Return the [x, y] coordinate for the center point of the cell that contains the specified text.  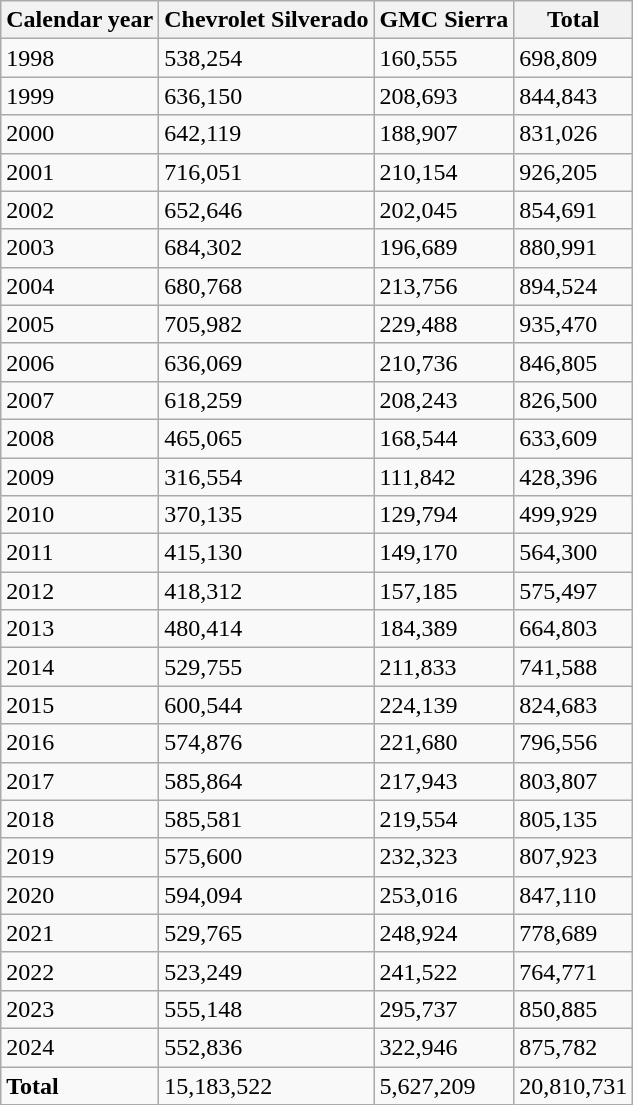
664,803 [574, 629]
2001 [80, 172]
20,810,731 [574, 1085]
2024 [80, 1047]
241,522 [444, 971]
2022 [80, 971]
316,554 [266, 477]
219,554 [444, 819]
2017 [80, 781]
633,609 [574, 438]
803,807 [574, 781]
847,110 [574, 895]
585,864 [266, 781]
221,680 [444, 743]
418,312 [266, 591]
129,794 [444, 515]
824,683 [574, 705]
1999 [80, 96]
480,414 [266, 629]
529,765 [266, 933]
574,876 [266, 743]
636,150 [266, 96]
465,065 [266, 438]
229,488 [444, 324]
210,736 [444, 362]
2018 [80, 819]
652,646 [266, 210]
2000 [80, 134]
2020 [80, 895]
2006 [80, 362]
168,544 [444, 438]
188,907 [444, 134]
213,756 [444, 286]
764,771 [574, 971]
2005 [80, 324]
564,300 [574, 553]
854,691 [574, 210]
111,842 [444, 477]
208,243 [444, 400]
224,139 [444, 705]
880,991 [574, 248]
778,689 [574, 933]
217,943 [444, 781]
2003 [80, 248]
2015 [80, 705]
2013 [80, 629]
15,183,522 [266, 1085]
935,470 [574, 324]
210,154 [444, 172]
926,205 [574, 172]
555,148 [266, 1009]
232,323 [444, 857]
2004 [80, 286]
850,885 [574, 1009]
875,782 [574, 1047]
Calendar year [80, 20]
680,768 [266, 286]
894,524 [574, 286]
2008 [80, 438]
322,946 [444, 1047]
211,833 [444, 667]
523,249 [266, 971]
575,497 [574, 591]
2023 [80, 1009]
Chevrolet Silverado [266, 20]
600,544 [266, 705]
2016 [80, 743]
428,396 [574, 477]
594,094 [266, 895]
2019 [80, 857]
196,689 [444, 248]
575,600 [266, 857]
370,135 [266, 515]
826,500 [574, 400]
2002 [80, 210]
846,805 [574, 362]
202,045 [444, 210]
253,016 [444, 895]
796,556 [574, 743]
248,924 [444, 933]
585,581 [266, 819]
2010 [80, 515]
208,693 [444, 96]
295,737 [444, 1009]
157,185 [444, 591]
807,923 [574, 857]
844,843 [574, 96]
705,982 [266, 324]
5,627,209 [444, 1085]
716,051 [266, 172]
2007 [80, 400]
415,130 [266, 553]
2014 [80, 667]
698,809 [574, 58]
529,755 [266, 667]
636,069 [266, 362]
2021 [80, 933]
618,259 [266, 400]
1998 [80, 58]
149,170 [444, 553]
GMC Sierra [444, 20]
499,929 [574, 515]
552,836 [266, 1047]
184,389 [444, 629]
684,302 [266, 248]
2009 [80, 477]
741,588 [574, 667]
805,135 [574, 819]
2011 [80, 553]
538,254 [266, 58]
2012 [80, 591]
160,555 [444, 58]
831,026 [574, 134]
642,119 [266, 134]
